Detect which cell encompasses the target text, then output its [x, y] center coordinate. 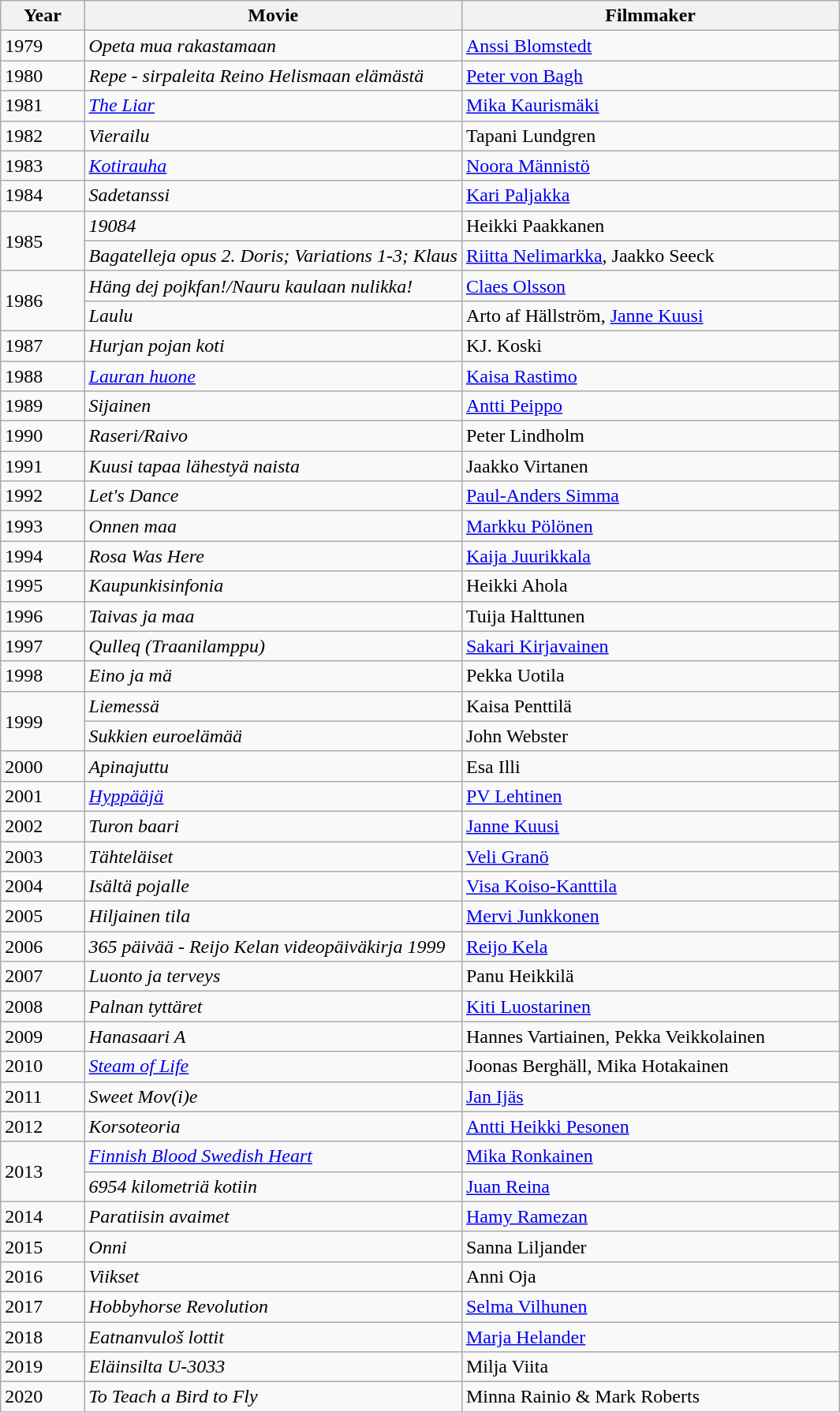
Apinajuttu [273, 766]
1992 [43, 496]
Minna Rainio & Mark Roberts [650, 1397]
Heikki Ahola [650, 586]
Hobbyhorse Revolution [273, 1306]
1995 [43, 586]
Milja Viita [650, 1367]
Bagatelleja opus 2. Doris; Variations 1-3; Klaus [273, 256]
Repe - sirpaleita Reino Helismaan elämästä [273, 76]
Kotirauha [273, 166]
Liemessä [273, 706]
The Liar [273, 106]
Riitta Nelimarkka, Jaakko Seeck [650, 256]
19084 [273, 226]
2006 [43, 947]
Taivas ja maa [273, 616]
Hurjan pojan koti [273, 346]
1979 [43, 46]
Paratiisin avaimet [273, 1216]
Raseri/Raivo [273, 436]
2018 [43, 1337]
Palnan tyttäret [273, 1007]
Year [43, 16]
Noora Männistö [650, 166]
Finnish Blood Swedish Heart [273, 1156]
Tapani Lundgren [650, 136]
Let's Dance [273, 496]
Kaisa Penttilä [650, 706]
2007 [43, 977]
Filmmaker [650, 16]
Kari Paljakka [650, 196]
1993 [43, 526]
Paul-Anders Simma [650, 496]
Peter von Bagh [650, 76]
Kaupunkisinfonia [273, 586]
Onni [273, 1246]
Eatnanvuloš lottit [273, 1337]
Qulleq (Traanilamppu) [273, 646]
Sadetanssi [273, 196]
1981 [43, 106]
1996 [43, 616]
Luonto ja terveys [273, 977]
Sweet Mov(i)e [273, 1096]
2015 [43, 1246]
Sakari Kirjavainen [650, 646]
Selma Vilhunen [650, 1306]
KJ. Koski [650, 346]
1999 [43, 721]
Veli Granö [650, 856]
Hamy Ramezan [650, 1216]
1997 [43, 646]
2017 [43, 1306]
Steam of Life [273, 1066]
Tuija Halttunen [650, 616]
To Teach a Bird to Fly [273, 1397]
Panu Heikkilä [650, 977]
2011 [43, 1096]
Janne Kuusi [650, 826]
Peter Lindholm [650, 436]
Vierailu [273, 136]
Pekka Uotila [650, 676]
Sijainen [273, 406]
Juan Reina [650, 1186]
Rosa Was Here [273, 556]
Arto af Hällström, Janne Kuusi [650, 316]
Kuusi tapaa lähestyä naista [273, 466]
Eino ja mä [273, 676]
Mika Kaurismäki [650, 106]
2001 [43, 796]
Anni Oja [650, 1276]
2008 [43, 1007]
2002 [43, 826]
Häng dej pojkfan!/Nauru kaulaan nulikka! [273, 286]
Onnen maa [273, 526]
1998 [43, 676]
Jan Ijäs [650, 1096]
Kaisa Rastimo [650, 376]
Viikset [273, 1276]
2016 [43, 1276]
Anssi Blomstedt [650, 46]
1988 [43, 376]
1990 [43, 436]
Tähteläiset [273, 856]
2004 [43, 887]
Turon baari [273, 826]
Antti Peippo [650, 406]
1987 [43, 346]
Hiljainen tila [273, 917]
PV Lehtinen [650, 796]
Reijo Kela [650, 947]
Heikki Paakkanen [650, 226]
Joonas Berghäll, Mika Hotakainen [650, 1066]
6954 kilometriä kotiin [273, 1186]
Lauran huone [273, 376]
Mervi Junkkonen [650, 917]
Hanasaari A [273, 1037]
Markku Pölönen [650, 526]
2010 [43, 1066]
Sukkien euroelämää [273, 736]
Jaakko Virtanen [650, 466]
1982 [43, 136]
2000 [43, 766]
2005 [43, 917]
Kaija Juurikkala [650, 556]
Mika Ronkainen [650, 1156]
2019 [43, 1367]
Movie [273, 16]
1994 [43, 556]
Esa Illi [650, 766]
John Webster [650, 736]
Isältä pojalle [273, 887]
Eläinsilta U-3033 [273, 1367]
Opeta mua rakastamaan [273, 46]
2014 [43, 1216]
Antti Heikki Pesonen [650, 1126]
Laulu [273, 316]
1984 [43, 196]
365 päivää - Reijo Kelan videopäiväkirja 1999 [273, 947]
2013 [43, 1171]
Claes Olsson [650, 286]
1985 [43, 241]
2003 [43, 856]
Korsoteoria [273, 1126]
2012 [43, 1126]
1989 [43, 406]
2009 [43, 1037]
Marja Helander [650, 1337]
2020 [43, 1397]
Visa Koiso-Kanttila [650, 887]
Hannes Vartiainen, Pekka Veikkolainen [650, 1037]
1983 [43, 166]
Sanna Liljander [650, 1246]
1991 [43, 466]
1980 [43, 76]
Hyppääjä [273, 796]
Kiti Luostarinen [650, 1007]
1986 [43, 301]
